Search for the cell housing the specified text and yield its [X, Y] center coordinate. 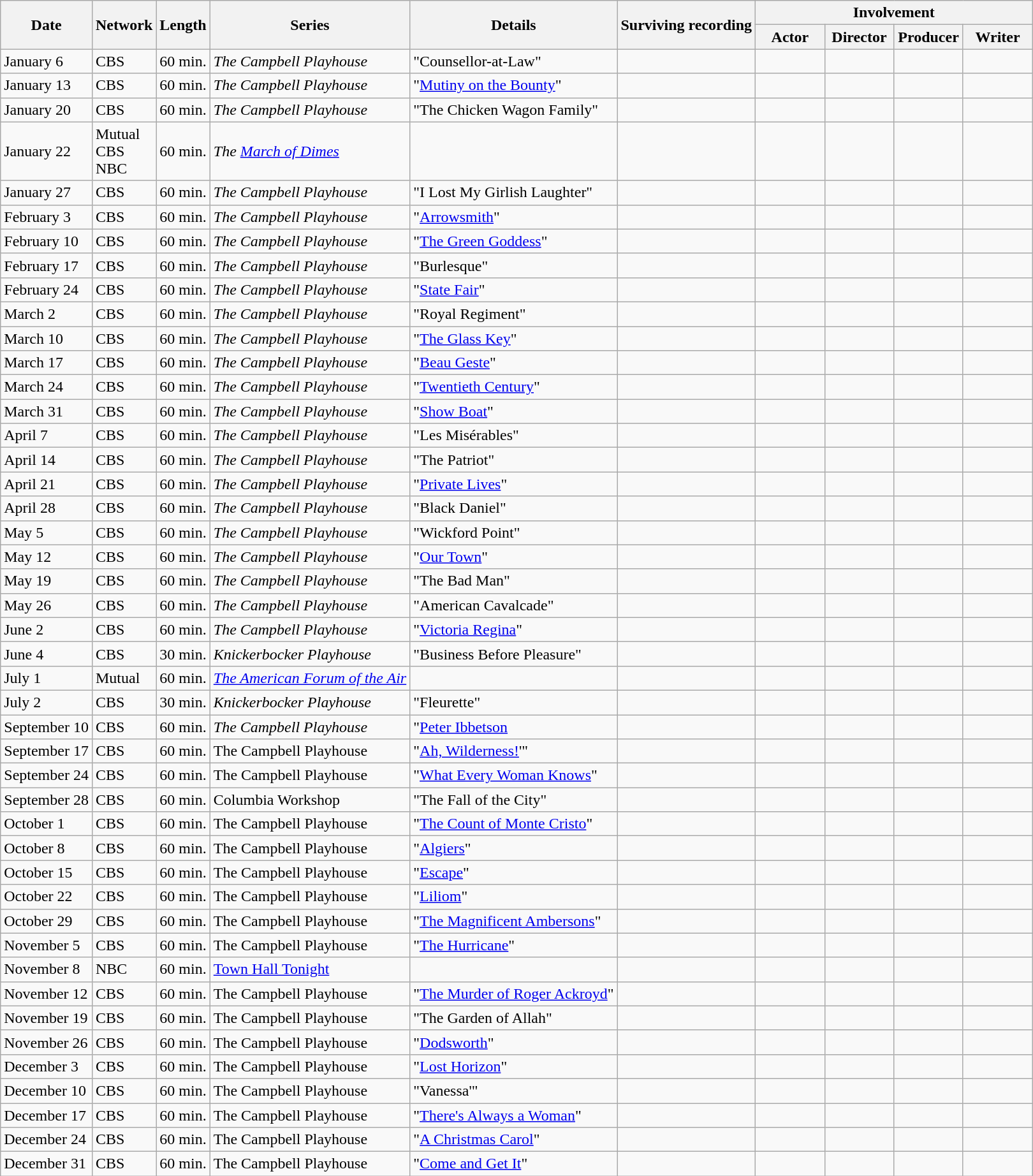
"Peter Ibbetson [514, 726]
"Burlesque" [514, 265]
September 28 [47, 800]
November 5 [47, 945]
April 14 [47, 460]
Network [124, 25]
September 24 [47, 775]
October 22 [47, 897]
"The Hurricane" [514, 945]
"Algiers" [514, 848]
April 7 [47, 436]
September 17 [47, 751]
April 21 [47, 484]
"The Garden of Allah" [514, 1018]
The March of Dimes [310, 151]
March 31 [47, 411]
January 20 [47, 110]
July 1 [47, 678]
NBC [124, 969]
October 1 [47, 824]
"State Fair" [514, 290]
June 2 [47, 629]
"Counsellor-at-Law" [514, 61]
"The Murder of Roger Ackroyd" [514, 994]
"Show Boat" [514, 411]
December 17 [47, 1115]
Series [310, 25]
December 24 [47, 1140]
December 3 [47, 1066]
December 31 [47, 1164]
"Black Daniel" [514, 508]
November 26 [47, 1042]
October 15 [47, 872]
"The Chicken Wagon Family" [514, 110]
February 24 [47, 290]
October 8 [47, 848]
December 10 [47, 1091]
February 17 [47, 265]
"The Fall of the City" [514, 800]
MutualCBSNBC [124, 151]
"I Lost My Girlish Laughter" [514, 193]
"Wickford Point" [514, 533]
Producer [928, 37]
June 4 [47, 654]
March 24 [47, 387]
"What Every Woman Knows" [514, 775]
Writer [997, 37]
Date [47, 25]
"Arrowsmith" [514, 217]
May 19 [47, 581]
The American Forum of the Air [310, 678]
January 13 [47, 85]
"Victoria Regina" [514, 629]
"Our Town" [514, 557]
"The Magnificent Ambersons" [514, 921]
Details [514, 25]
March 2 [47, 314]
January 27 [47, 193]
"The Glass Key" [514, 339]
Town Hall Tonight [310, 969]
February 3 [47, 217]
Mutual [124, 678]
"Ah, Wilderness!'" [514, 751]
November 12 [47, 994]
"Vanessa'" [514, 1091]
"There's Always a Woman" [514, 1115]
"Liliom" [514, 897]
"The Bad Man" [514, 581]
October 29 [47, 921]
September 10 [47, 726]
Columbia Workshop [310, 800]
January 22 [47, 151]
March 17 [47, 363]
"Lost Horizon" [514, 1066]
"A Christmas Carol" [514, 1140]
November 19 [47, 1018]
Involvement [894, 13]
"Les Misérables" [514, 436]
January 6 [47, 61]
"Escape" [514, 872]
Surviving recording [686, 25]
May 5 [47, 533]
"Fleurette" [514, 702]
May 26 [47, 605]
"Come and Get It" [514, 1164]
"The Patriot" [514, 460]
"The Green Goddess" [514, 241]
"Royal Regiment" [514, 314]
Director [860, 37]
"Dodsworth" [514, 1042]
November 8 [47, 969]
Actor [791, 37]
"Mutiny on the Bounty" [514, 85]
July 2 [47, 702]
May 12 [47, 557]
"Beau Geste" [514, 363]
"Twentieth Century" [514, 387]
"Business Before Pleasure" [514, 654]
March 10 [47, 339]
"The Count of Monte Cristo" [514, 824]
"Private Lives" [514, 484]
April 28 [47, 508]
February 10 [47, 241]
"American Cavalcade" [514, 605]
Length [183, 25]
